Provide the [X, Y] coordinate of the cell's center where the given text is located.  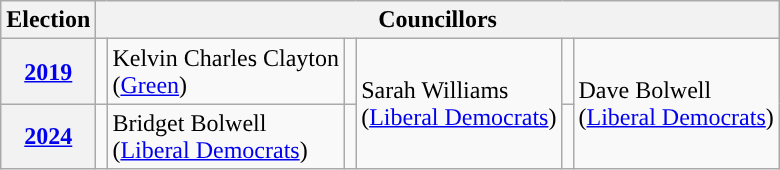
2019 [48, 72]
Bridget Bolwell(Liberal Democrats) [226, 136]
Kelvin Charles Clayton(Green) [226, 72]
Election [48, 20]
Councillors [438, 20]
Sarah Williams(Liberal Democrats) [459, 104]
Dave Bolwell(Liberal Democrats) [676, 104]
2024 [48, 136]
